Capture the cell that displays the provided text and extract its [x, y] central coordinate. 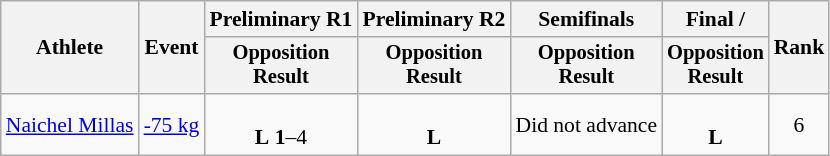
Rank [800, 48]
Did not advance [586, 124]
6 [800, 124]
Preliminary R1 [280, 19]
Event [172, 48]
Naichel Millas [70, 124]
-75 kg [172, 124]
L 1–4 [280, 124]
Preliminary R2 [434, 19]
Semifinals [586, 19]
Final / [716, 19]
Athlete [70, 48]
